Return (X, Y) of the center of cell containing provided text 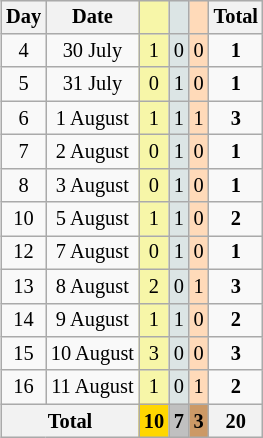
30 July (92, 51)
2 August (92, 152)
7 August (92, 253)
3 August (92, 185)
5 August (92, 219)
31 July (92, 84)
Date (92, 17)
11 August (92, 387)
14 (24, 320)
Day (24, 17)
8 (24, 185)
16 (24, 387)
20 (236, 421)
5 (24, 84)
10 August (92, 354)
8 August (92, 286)
4 (24, 51)
15 (24, 354)
13 (24, 286)
12 (24, 253)
6 (24, 118)
1 August (92, 118)
9 August (92, 320)
